Scan for the cell matching the given text and deliver its [X, Y] coordinate at center. 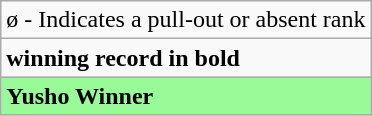
Yusho Winner [186, 96]
ø - Indicates a pull-out or absent rank [186, 20]
winning record in bold [186, 58]
